Scan for the cell matching the given text and deliver its [X, Y] coordinate at center. 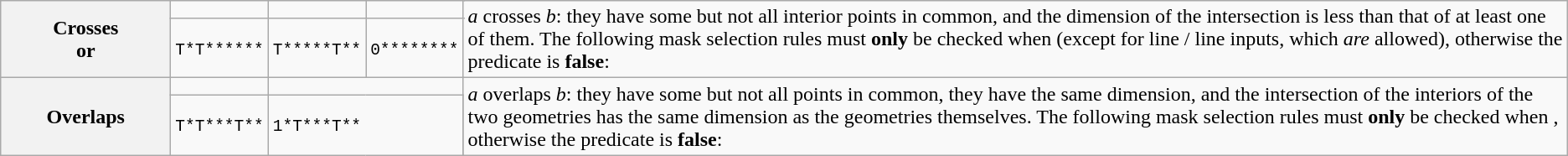
T*****T** [317, 47]
1*T***T** [365, 126]
T*T****** [219, 47]
Crosses or [85, 39]
0******** [415, 47]
T*T***T** [219, 126]
Overlaps [85, 117]
